Find where the given text appears and provide that cell's center as (x, y) coordinate. 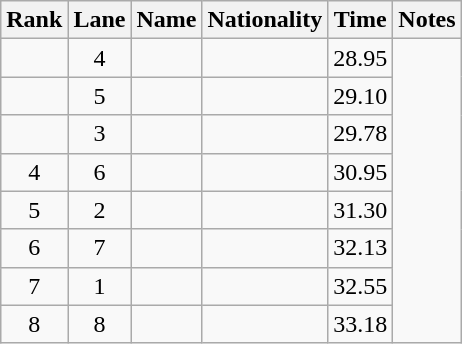
33.18 (360, 324)
Lane (100, 20)
32.55 (360, 286)
29.10 (360, 96)
Notes (427, 20)
Time (360, 20)
29.78 (360, 134)
28.95 (360, 58)
2 (100, 210)
32.13 (360, 248)
3 (100, 134)
Rank (34, 20)
Name (166, 20)
Nationality (265, 20)
31.30 (360, 210)
30.95 (360, 172)
1 (100, 286)
